Provide the (x, y) coordinate of the cell's center where the given text is located.  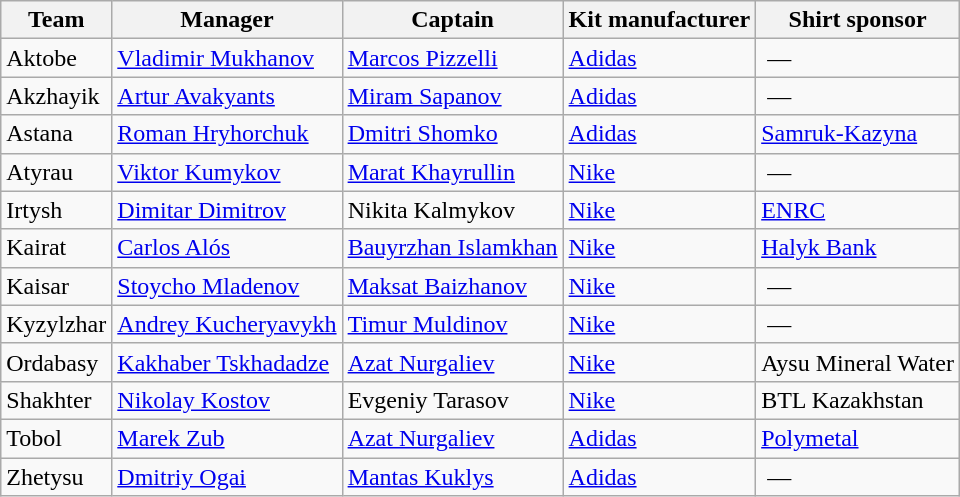
Shakhter (56, 400)
Aysu Mineral Water (858, 362)
Zhetysu (56, 477)
Kairat (56, 248)
BTL Kazakhstan (858, 400)
Halyk Bank (858, 248)
Kakhaber Tskhadadze (227, 362)
Miram Sapanov (452, 96)
Bauyrzhan Islamkhan (452, 248)
Manager (227, 20)
Team (56, 20)
Marcos Pizzelli (452, 58)
Aktobe (56, 58)
Shirt sponsor (858, 20)
Maksat Baizhanov (452, 286)
Dimitar Dimitrov (227, 210)
Ordabasy (56, 362)
Nikita Kalmykov (452, 210)
Nikolay Kostov (227, 400)
Andrey Kucheryavykh (227, 324)
Viktor Kumykov (227, 172)
Polymetal (858, 438)
Mantas Kuklys (452, 477)
Tobol (56, 438)
Dmitriy Ogai (227, 477)
Kaisar (56, 286)
ENRC (858, 210)
Astana (56, 134)
Kyzylzhar (56, 324)
Evgeniy Tarasov (452, 400)
Irtysh (56, 210)
Kit manufacturer (660, 20)
Marek Zub (227, 438)
Atyrau (56, 172)
Roman Hryhorchuk (227, 134)
Captain (452, 20)
Carlos Alós (227, 248)
Artur Avakyants (227, 96)
Timur Muldinov (452, 324)
Marat Khayrullin (452, 172)
Akzhayik (56, 96)
Samruk-Kazyna (858, 134)
Stoycho Mladenov (227, 286)
Dmitri Shomko (452, 134)
Vladimir Mukhanov (227, 58)
